Find where the given text appears and provide that cell's center as [x, y] coordinate. 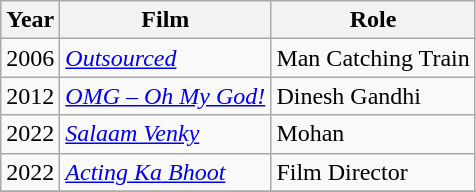
Salaam Venky [166, 134]
Role [373, 20]
Film Director [373, 172]
2012 [30, 96]
Man Catching Train [373, 58]
OMG – Oh My God! [166, 96]
Film [166, 20]
Outsourced [166, 58]
Acting Ka Bhoot [166, 172]
Year [30, 20]
2006 [30, 58]
Mohan [373, 134]
Dinesh Gandhi [373, 96]
